Determine the (x, y) coordinate at the center of the cell enclosing the given text.  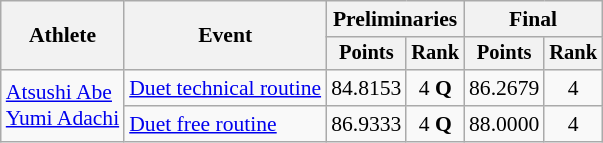
Athlete (62, 36)
Duet free routine (225, 124)
84.8153 (366, 88)
Final (533, 19)
86.9333 (366, 124)
86.2679 (504, 88)
Duet technical routine (225, 88)
Event (225, 36)
Atsushi AbeYumi Adachi (62, 106)
Preliminaries (395, 19)
88.0000 (504, 124)
